Locate the cell with the specified text and output its (x, y) center coordinate. 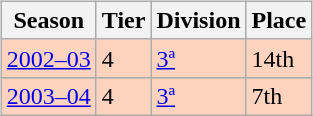
Division (198, 20)
Place (279, 20)
Tier (124, 20)
2002–03 (48, 58)
14th (279, 58)
2003–04 (48, 96)
7th (279, 96)
Season (48, 20)
